Pinpoint the cell where the given text exists, returning its (x, y) midpoint coordinate. 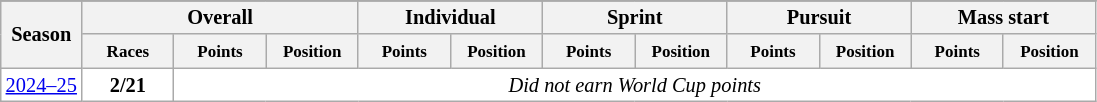
Pursuit (819, 17)
Individual (450, 17)
Season (42, 34)
2024–25 (42, 85)
Overall (220, 17)
2/21 (128, 85)
Sprint (635, 17)
Mass start (1003, 17)
Races (128, 51)
Did not earn World Cup points (635, 85)
